Detect which cell encompasses the target text, then output its (x, y) center coordinate. 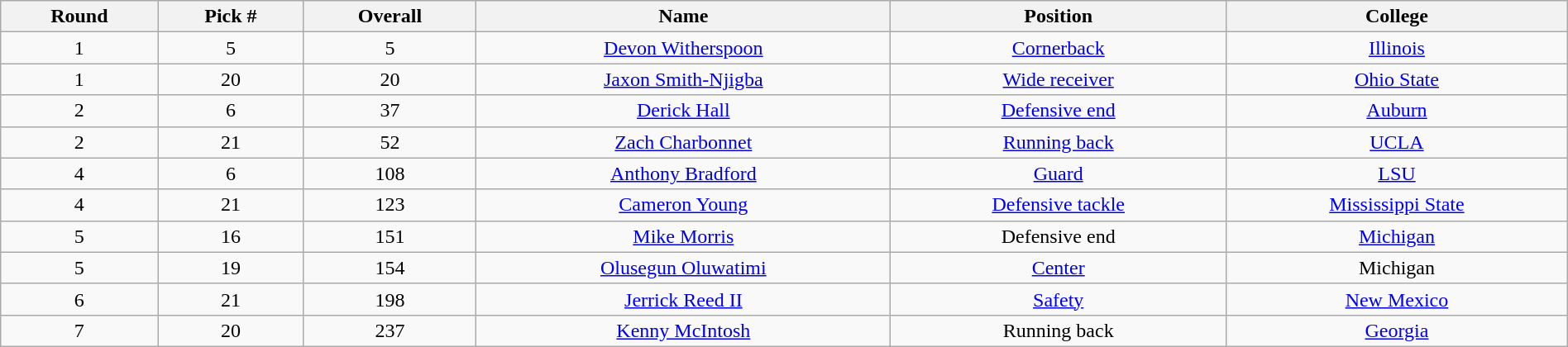
Safety (1059, 299)
151 (390, 236)
New Mexico (1398, 299)
Guard (1059, 173)
Ohio State (1398, 79)
Name (683, 17)
37 (390, 111)
52 (390, 142)
123 (390, 205)
154 (390, 268)
UCLA (1398, 142)
237 (390, 330)
Pick # (231, 17)
Jaxon Smith-Njigba (683, 79)
Devon Witherspoon (683, 48)
Mike Morris (683, 236)
Position (1059, 17)
16 (231, 236)
Overall (390, 17)
7 (79, 330)
Zach Charbonnet (683, 142)
19 (231, 268)
Anthony Bradford (683, 173)
Jerrick Reed II (683, 299)
Georgia (1398, 330)
Olusegun Oluwatimi (683, 268)
LSU (1398, 173)
Illinois (1398, 48)
Wide receiver (1059, 79)
Kenny McIntosh (683, 330)
108 (390, 173)
Auburn (1398, 111)
Center (1059, 268)
Derick Hall (683, 111)
Defensive tackle (1059, 205)
Round (79, 17)
Mississippi State (1398, 205)
Cornerback (1059, 48)
Cameron Young (683, 205)
198 (390, 299)
College (1398, 17)
